Pinpoint the cell where the given text exists, returning its [x, y] midpoint coordinate. 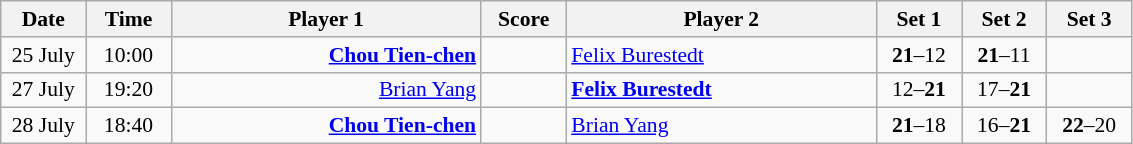
22–20 [1090, 126]
Set 2 [1004, 19]
Player 1 [326, 19]
18:40 [128, 126]
Time [128, 19]
16–21 [1004, 126]
27 July [44, 90]
19:20 [128, 90]
21–18 [918, 126]
Set 1 [918, 19]
21–12 [918, 55]
17–21 [1004, 90]
28 July [44, 126]
Score [524, 19]
21–11 [1004, 55]
Player 2 [721, 19]
Date [44, 19]
12–21 [918, 90]
10:00 [128, 55]
Set 3 [1090, 19]
25 July [44, 55]
